Identify which cell holds the provided text, then report its [X, Y] central coordinate. 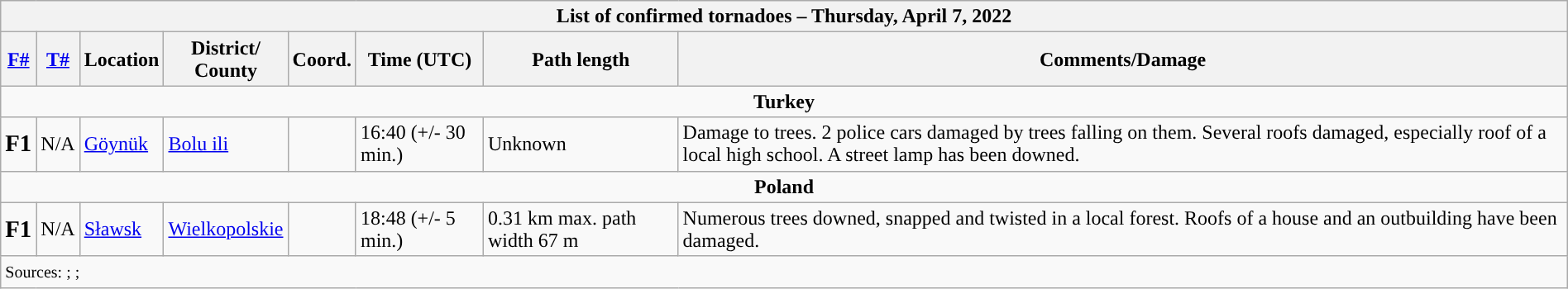
Time (UTC) [419, 59]
0.31 km max. path width 67 m [581, 230]
Comments/Damage [1123, 59]
Poland [784, 187]
Turkey [784, 102]
Göynük [122, 144]
F# [18, 59]
Sławsk [122, 230]
Unknown [581, 144]
Sources: ; ; [784, 272]
District/County [226, 59]
Location [122, 59]
Bolu ili [226, 144]
List of confirmed tornadoes – Thursday, April 7, 2022 [784, 17]
Wielkopolskie [226, 230]
18:48 (+/- 5 min.) [419, 230]
Coord. [322, 59]
T# [58, 59]
Numerous trees downed, snapped and twisted in a local forest. Roofs of a house and an outbuilding have been damaged. [1123, 230]
Path length [581, 59]
16:40 (+/- 30 min.) [419, 144]
